Scan for the cell matching the given text and deliver its [x, y] coordinate at center. 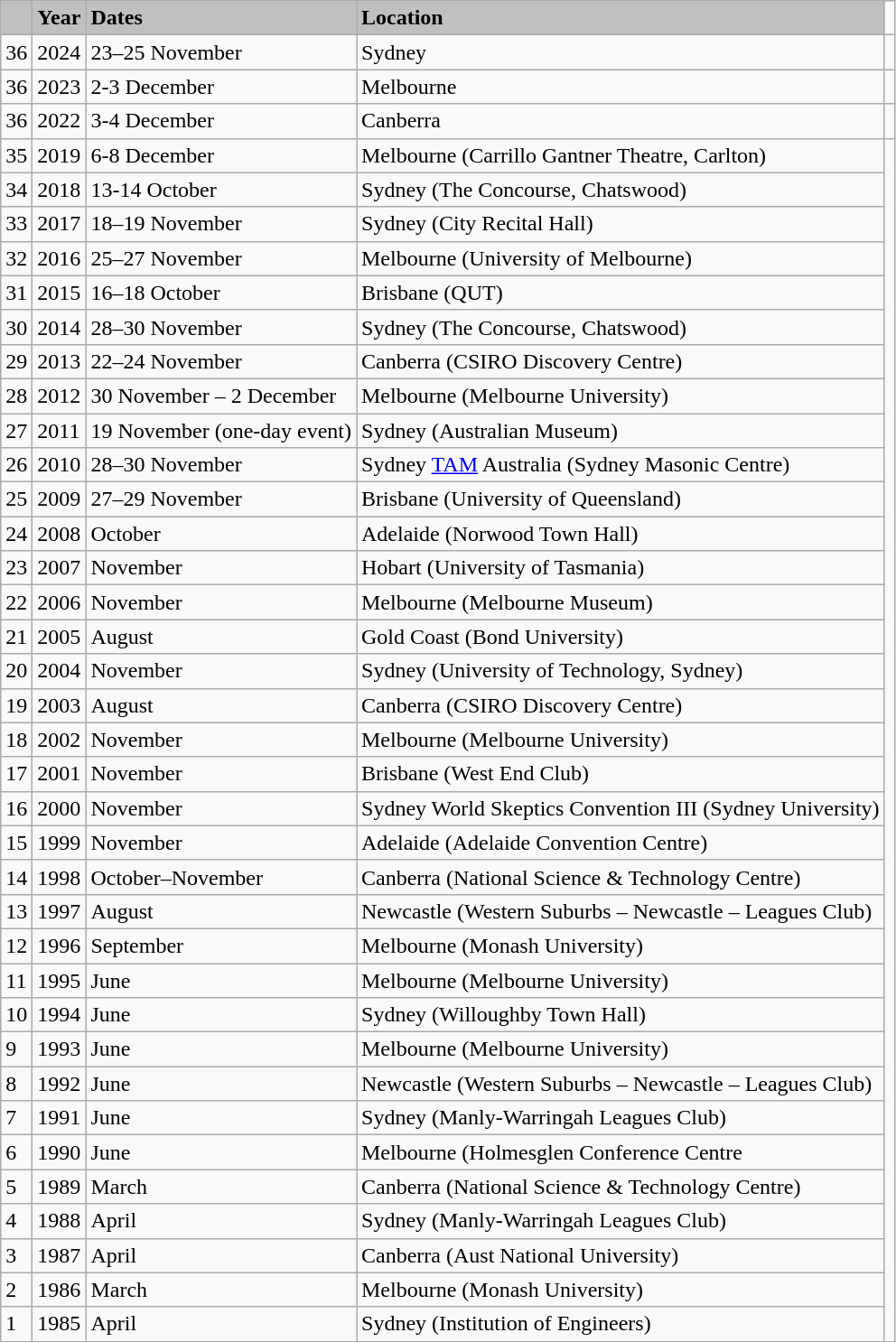
Hobart (University of Tasmania) [620, 568]
2024 [60, 52]
Sydney (Institution of Engineers) [620, 1324]
1996 [60, 946]
2015 [60, 293]
Adelaide (Adelaide Convention Centre) [620, 843]
1990 [60, 1152]
2005 [60, 637]
13-14 October [221, 190]
1998 [60, 877]
5 [16, 1187]
9 [16, 1049]
2022 [60, 121]
1997 [60, 911]
2017 [60, 224]
19 November (one-day event) [221, 431]
1995 [60, 980]
2002 [60, 740]
32 [16, 258]
Brisbane (QUT) [620, 293]
Sydney World Skeptics Convention III (Sydney University) [620, 808]
2011 [60, 431]
1985 [60, 1324]
Canberra [620, 121]
Brisbane (West End Club) [620, 774]
22 [16, 602]
2008 [60, 534]
11 [16, 980]
12 [16, 946]
1992 [60, 1084]
2001 [60, 774]
21 [16, 637]
1987 [60, 1255]
1988 [60, 1221]
17 [16, 774]
Sydney (Australian Museum) [620, 431]
Melbourne [620, 87]
2009 [60, 499]
1994 [60, 1015]
30 [16, 327]
30 November – 2 December [221, 396]
28 [16, 396]
Adelaide (Norwood Town Hall) [620, 534]
34 [16, 190]
6 [16, 1152]
2004 [60, 671]
2 [16, 1290]
18 [16, 740]
2007 [60, 568]
29 [16, 361]
Location [620, 18]
October–November [221, 877]
3 [16, 1255]
Gold Coast (Bond University) [620, 637]
2010 [60, 465]
25 [16, 499]
10 [16, 1015]
October [221, 534]
1 [16, 1324]
16 [16, 808]
Sydney TAM Australia (Sydney Masonic Centre) [620, 465]
2019 [60, 155]
2-3 December [221, 87]
20 [16, 671]
18–19 November [221, 224]
Sydney (Willoughby Town Hall) [620, 1015]
31 [16, 293]
4 [16, 1221]
13 [16, 911]
2023 [60, 87]
26 [16, 465]
23–25 November [221, 52]
33 [16, 224]
19 [16, 705]
6-8 December [221, 155]
3-4 December [221, 121]
27 [16, 431]
September [221, 946]
2014 [60, 327]
27–29 November [221, 499]
23 [16, 568]
Melbourne (Holmesglen Conference Centre [620, 1152]
25–27 November [221, 258]
2003 [60, 705]
16–18 October [221, 293]
24 [16, 534]
2018 [60, 190]
Melbourne (University of Melbourne) [620, 258]
Melbourne (Melbourne Museum) [620, 602]
8 [16, 1084]
Sydney (City Recital Hall) [620, 224]
Year [60, 18]
2016 [60, 258]
Dates [221, 18]
Canberra (Aust National University) [620, 1255]
2012 [60, 396]
Sydney [620, 52]
2000 [60, 808]
14 [16, 877]
Melbourne (Carrillo Gantner Theatre, Carlton) [620, 155]
1989 [60, 1187]
1986 [60, 1290]
7 [16, 1118]
1999 [60, 843]
2006 [60, 602]
22–24 November [221, 361]
15 [16, 843]
Brisbane (University of Queensland) [620, 499]
1993 [60, 1049]
1991 [60, 1118]
Sydney (University of Technology, Sydney) [620, 671]
35 [16, 155]
2013 [60, 361]
